Detect which cell encompasses the target text, then output its [x, y] center coordinate. 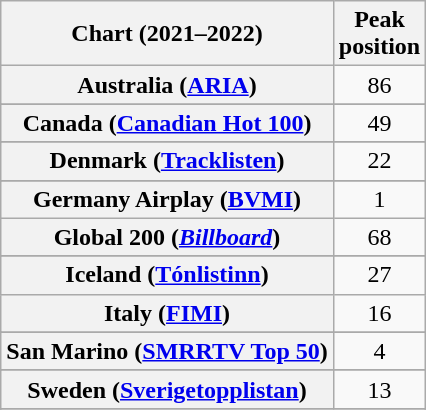
22 [379, 161]
Global 200 (Billboard) [168, 237]
1 [379, 199]
San Marino (SMRRTV Top 50) [168, 351]
Denmark (Tracklisten) [168, 161]
4 [379, 351]
Iceland (Tónlistinn) [168, 275]
13 [379, 389]
Germany Airplay (BVMI) [168, 199]
Peakposition [379, 34]
Sweden (Sverigetopplistan) [168, 389]
Canada (Canadian Hot 100) [168, 123]
86 [379, 85]
49 [379, 123]
27 [379, 275]
68 [379, 237]
16 [379, 313]
Chart (2021–2022) [168, 34]
Australia (ARIA) [168, 85]
Italy (FIMI) [168, 313]
